Find where the given text appears and provide that cell's center as [X, Y] coordinate. 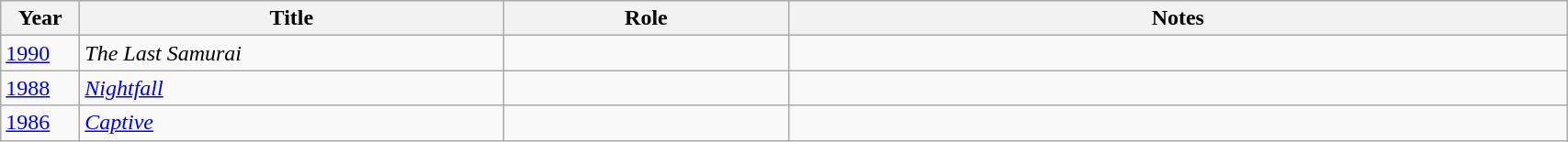
The Last Samurai [292, 53]
Captive [292, 123]
1990 [40, 53]
Title [292, 18]
1986 [40, 123]
Role [647, 18]
Nightfall [292, 88]
Year [40, 18]
1988 [40, 88]
Notes [1178, 18]
